From the cell containing the given text, extract its center point as [X, Y] coordinate. 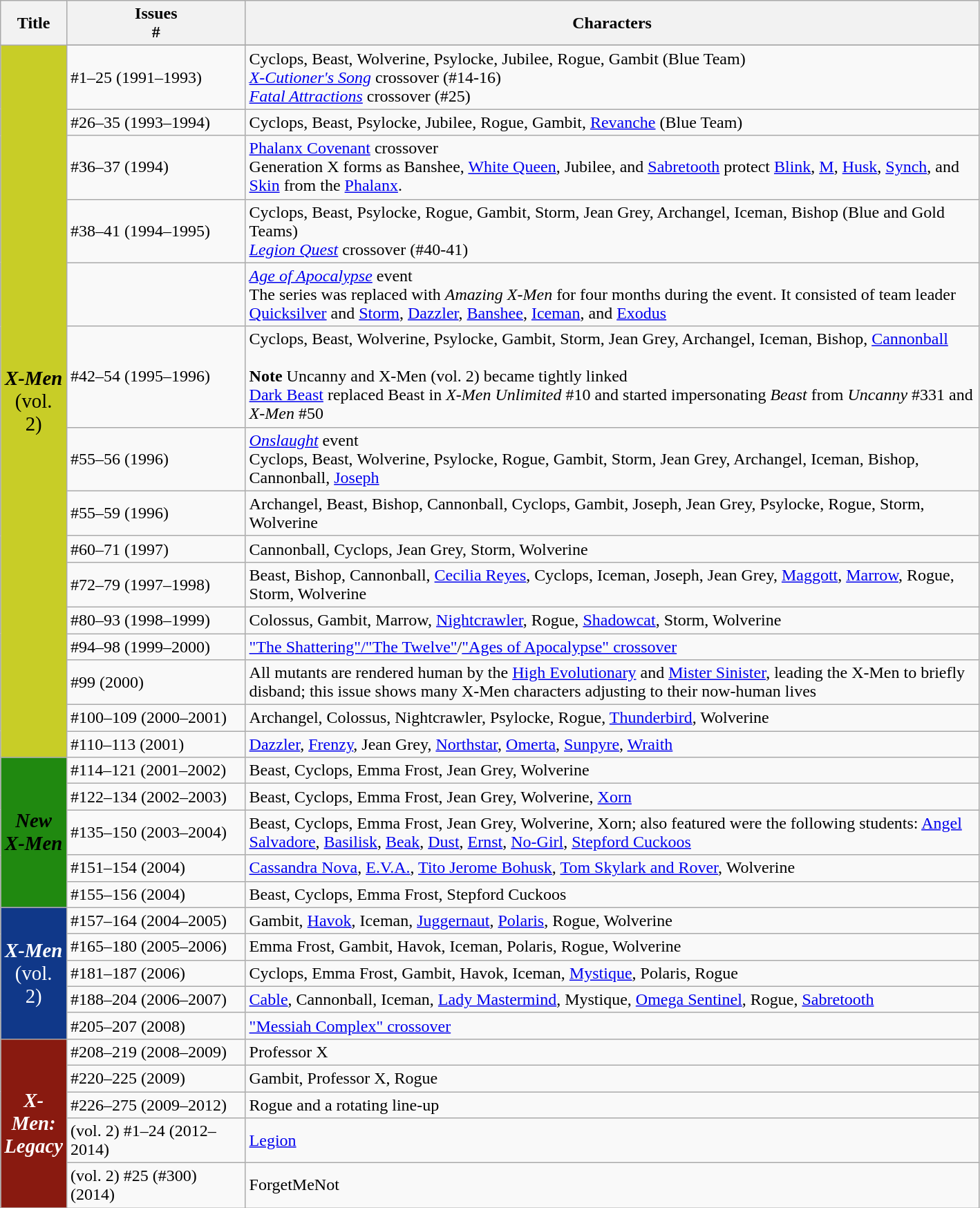
Title [34, 23]
New X-Men [34, 832]
Cyclops, Beast, Wolverine, Psylocke, Jubilee, Rogue, Gambit (Blue Team)X-Cutioner's Song crossover (#14-16) Fatal Attractions crossover (#25) [612, 77]
(vol. 2) #1–24 (2012–2014) [156, 1140]
#114–121 (2001–2002) [156, 771]
#110–113 (2001) [156, 744]
"The Shattering"/"The Twelve"/"Ages of Apocalypse" crossover [612, 646]
Emma Frost, Gambit, Havok, Iceman, Polaris, Rogue, Wolverine [612, 947]
#135–150 (2003–2004) [156, 832]
#220–225 (2009) [156, 1078]
Colossus, Gambit, Marrow, Nightcrawler, Rogue, Shadowcat, Storm, Wolverine [612, 620]
Legion [612, 1140]
Rogue and a rotating line-up [612, 1105]
#157–164 (2004–2005) [156, 921]
Beast, Cyclops, Emma Frost, Jean Grey, Wolverine, Xorn [612, 797]
Beast, Bishop, Cannonball, Cecilia Reyes, Cyclops, Iceman, Joseph, Jean Grey, Maggott, Marrow, Rogue, Storm, Wolverine [612, 585]
Cyclops, Emma Frost, Gambit, Havok, Iceman, Mystique, Polaris, Rogue [612, 973]
Issues # [156, 23]
Onslaught eventCyclops, Beast, Wolverine, Psylocke, Rogue, Gambit, Storm, Jean Grey, Archangel, Iceman, Bishop, Cannonball, Joseph [612, 459]
Cable, Cannonball, Iceman, Lady Mastermind, Mystique, Omega Sentinel, Rogue, Sabretooth [612, 999]
ForgetMeNot [612, 1186]
#100–109 (2000–2001) [156, 718]
Beast, Cyclops, Emma Frost, Stepford Cuckoos [612, 894]
Characters [612, 23]
Dazzler, Frenzy, Jean Grey, Northstar, Omerta, Sunpyre, Wraith [612, 744]
#55–56 (1996) [156, 459]
#38–41 (1994–1995) [156, 231]
Professor X [612, 1052]
Gambit, Professor X, Rogue [612, 1078]
#99 (2000) [156, 683]
(vol. 2) #25 (#300) (2014) [156, 1186]
#226–275 (2009–2012) [156, 1105]
"Messiah Complex" crossover [612, 1026]
#1–25 (1991–1993) [156, 77]
#205–207 (2008) [156, 1026]
#151–154 (2004) [156, 868]
Gambit, Havok, Iceman, Juggernaut, Polaris, Rogue, Wolverine [612, 921]
#72–79 (1997–1998) [156, 585]
#55–59 (1996) [156, 513]
X-Men: Legacy [34, 1123]
Cyclops, Beast, Psylocke, Rogue, Gambit, Storm, Jean Grey, Archangel, Iceman, Bishop (Blue and Gold Teams)Legion Quest crossover (#40-41) [612, 231]
Archangel, Beast, Bishop, Cannonball, Cyclops, Gambit, Joseph, Jean Grey, Psylocke, Rogue, Storm, Wolverine [612, 513]
#122–134 (2002–2003) [156, 797]
#26–35 (1993–1994) [156, 122]
#188–204 (2006–2007) [156, 999]
Cyclops, Beast, Psylocke, Jubilee, Rogue, Gambit, Revanche (Blue Team) [612, 122]
Archangel, Colossus, Nightcrawler, Psylocke, Rogue, Thunderbird, Wolverine [612, 718]
#60–71 (1997) [156, 549]
Cassandra Nova, E.V.A., Tito Jerome Bohusk, Tom Skylark and Rover, Wolverine [612, 868]
#94–98 (1999–2000) [156, 646]
#155–156 (2004) [156, 894]
#181–187 (2006) [156, 973]
#208–219 (2008–2009) [156, 1052]
#42–54 (1995–1996) [156, 377]
#80–93 (1998–1999) [156, 620]
Beast, Cyclops, Emma Frost, Jean Grey, Wolverine [612, 771]
#165–180 (2005–2006) [156, 947]
#36–37 (1994) [156, 167]
Cannonball, Cyclops, Jean Grey, Storm, Wolverine [612, 549]
